Identify which cell holds the provided text, then report its [X, Y] central coordinate. 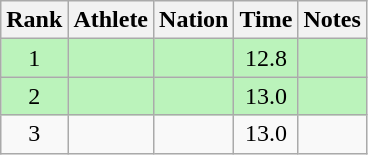
2 [34, 96]
Athlete [111, 20]
12.8 [266, 58]
1 [34, 58]
Notes [332, 20]
Time [266, 20]
Rank [34, 20]
3 [34, 134]
Nation [194, 20]
